Determine the (X, Y) coordinate at the center of the cell enclosing the given text.  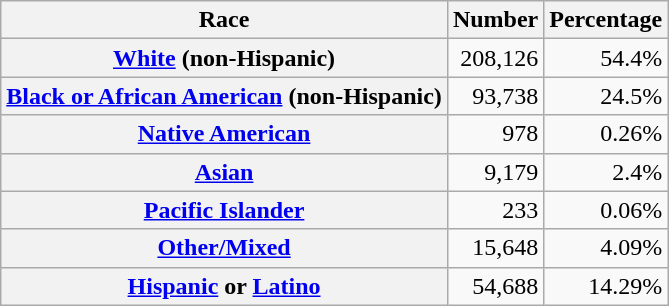
14.29% (606, 286)
24.5% (606, 96)
2.4% (606, 172)
978 (495, 134)
Pacific Islander (224, 210)
54.4% (606, 58)
0.06% (606, 210)
Asian (224, 172)
Native American (224, 134)
0.26% (606, 134)
9,179 (495, 172)
Other/Mixed (224, 248)
Race (224, 20)
4.09% (606, 248)
15,648 (495, 248)
93,738 (495, 96)
Hispanic or Latino (224, 286)
54,688 (495, 286)
233 (495, 210)
Percentage (606, 20)
208,126 (495, 58)
White (non-Hispanic) (224, 58)
Number (495, 20)
Black or African American (non-Hispanic) (224, 96)
